Return the (x, y) coordinate for the center point of the cell that contains the specified text.  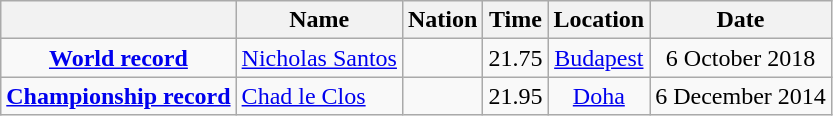
Date (741, 20)
Chad le Clos (319, 96)
Budapest (599, 58)
World record (118, 58)
21.95 (516, 96)
Time (516, 20)
Championship record (118, 96)
21.75 (516, 58)
Location (599, 20)
Nicholas Santos (319, 58)
6 December 2014 (741, 96)
6 October 2018 (741, 58)
Doha (599, 96)
Name (319, 20)
Nation (442, 20)
